Extract the [X, Y] coordinate from the center of the cell holding the provided text.  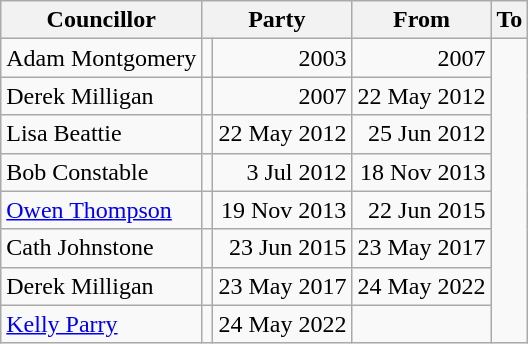
Owen Thompson [102, 210]
22 Jun 2015 [422, 210]
Bob Constable [102, 172]
2003 [282, 58]
Party [277, 20]
3 Jul 2012 [282, 172]
To [510, 20]
Lisa Beattie [102, 134]
25 Jun 2012 [422, 134]
Councillor [102, 20]
Cath Johnstone [102, 248]
18 Nov 2013 [422, 172]
Adam Montgomery [102, 58]
23 Jun 2015 [282, 248]
Kelly Parry [102, 324]
19 Nov 2013 [282, 210]
From [422, 20]
